For the text-containing cell, return its midpoint in (x, y) coordinate format. 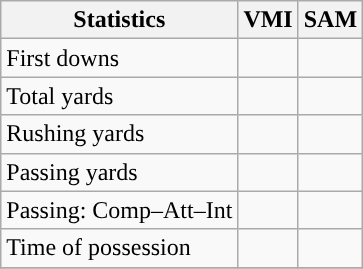
Total yards (120, 96)
SAM (330, 20)
Time of possession (120, 248)
Passing yards (120, 172)
Rushing yards (120, 134)
VMI (268, 20)
Passing: Comp–Att–Int (120, 210)
Statistics (120, 20)
First downs (120, 58)
